Output the [x, y] coordinate of the center of the cell containing the given text.  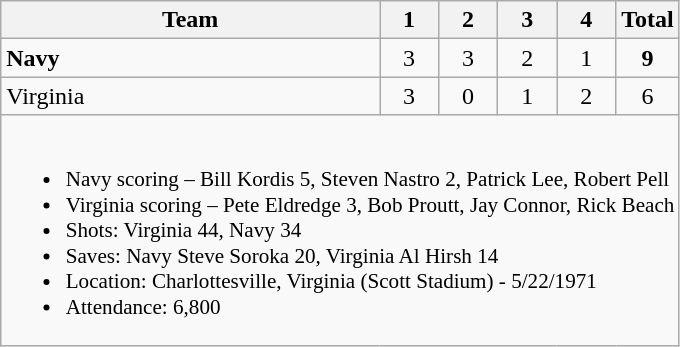
9 [648, 58]
Virginia [190, 96]
Team [190, 20]
4 [586, 20]
Total [648, 20]
6 [648, 96]
0 [468, 96]
Navy [190, 58]
